Locate the cell with the specified text and output its (x, y) center coordinate. 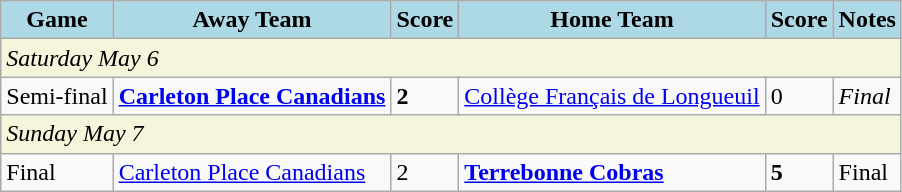
Terrebonne Cobras (612, 172)
Home Team (612, 20)
Semi-final (57, 96)
Saturday May 6 (452, 58)
Sunday May 7 (452, 134)
Notes (867, 20)
0 (799, 96)
5 (799, 172)
Game (57, 20)
Away Team (252, 20)
Collège Français de Longueuil (612, 96)
